Pinpoint the cell where the given text exists, returning its (X, Y) midpoint coordinate. 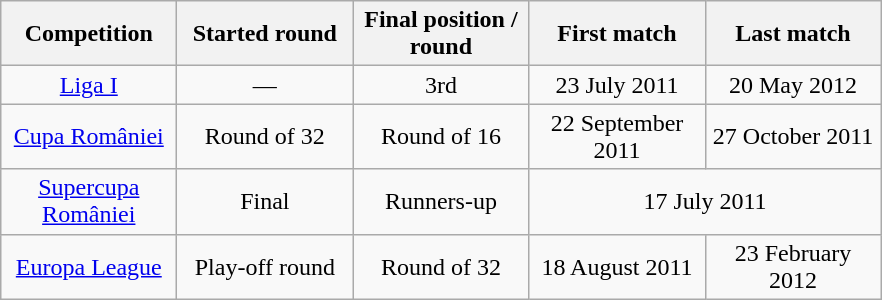
20 May 2012 (793, 85)
Cupa României (89, 136)
23 July 2011 (617, 85)
First match (617, 34)
Round of 16 (441, 136)
22 September 2011 (617, 136)
— (265, 85)
Last match (793, 34)
Supercupa României (89, 202)
Liga I (89, 85)
Europa League (89, 266)
Play-off round (265, 266)
Final (265, 202)
27 October 2011 (793, 136)
Started round (265, 34)
17 July 2011 (705, 202)
23 February 2012 (793, 266)
Runners-up (441, 202)
18 August 2011 (617, 266)
Competition (89, 34)
Final position / round (441, 34)
3rd (441, 85)
